Find where the given text appears and provide that cell's center as [x, y] coordinate. 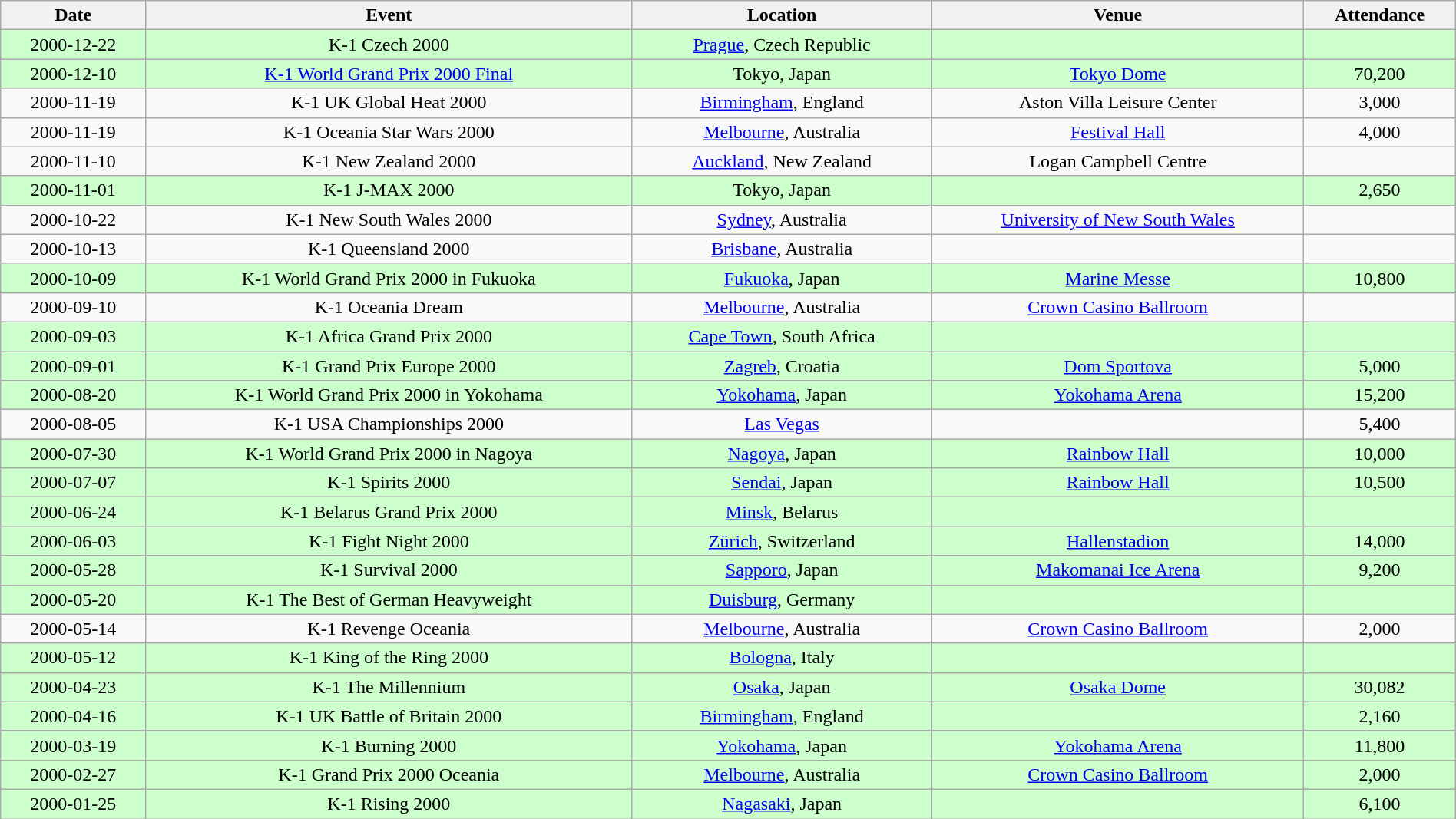
Sapporo, Japan [782, 570]
Hallenstadion [1117, 541]
K-1 Fight Night 2000 [389, 541]
K-1 World Grand Prix 2000 in Fukuoka [389, 278]
2,650 [1379, 190]
Dom Sportova [1117, 366]
Attendance [1379, 15]
2000-11-01 [74, 190]
2000-04-23 [74, 687]
2000-05-12 [74, 658]
K-1 UK Battle of Britain 2000 [389, 716]
Venue [1117, 15]
K-1 The Best of German Heavyweight [389, 599]
K-1 Grand Prix 2000 Oceania [389, 774]
Osaka, Japan [782, 687]
Marine Messe [1117, 278]
K-1 Burning 2000 [389, 745]
2000-10-22 [74, 220]
Aston Villa Leisure Center [1117, 103]
Location [782, 15]
Logan Campbell Centre [1117, 161]
Duisburg, Germany [782, 599]
Date [74, 15]
K-1 Spirits 2000 [389, 483]
2000-05-20 [74, 599]
15,200 [1379, 395]
Auckland, New Zealand [782, 161]
Makomanai Ice Arena [1117, 570]
2000-07-07 [74, 483]
K-1 USA Championships 2000 [389, 424]
3,000 [1379, 103]
K-1 UK Global Heat 2000 [389, 103]
Event [389, 15]
Festival Hall [1117, 132]
2,160 [1379, 716]
Bologna, Italy [782, 658]
K-1 World Grand Prix 2000 Final [389, 74]
K-1 Czech 2000 [389, 45]
K-1 Survival 2000 [389, 570]
K-1 New South Wales 2000 [389, 220]
4,000 [1379, 132]
K-1 The Millennium [389, 687]
2000-06-24 [74, 512]
Zagreb, Croatia [782, 366]
K-1 Africa Grand Prix 2000 [389, 336]
10,000 [1379, 454]
2000-11-10 [74, 161]
5,400 [1379, 424]
K-1 Oceania Star Wars 2000 [389, 132]
2000-02-27 [74, 774]
2000-08-05 [74, 424]
Zürich, Switzerland [782, 541]
K-1 World Grand Prix 2000 in Nagoya [389, 454]
10,500 [1379, 483]
2000-09-10 [74, 307]
K-1 Revenge Oceania [389, 629]
2000-09-03 [74, 336]
Osaka Dome [1117, 687]
K-1 Grand Prix Europe 2000 [389, 366]
11,800 [1379, 745]
14,000 [1379, 541]
K-1 Belarus Grand Prix 2000 [389, 512]
2000-05-14 [74, 629]
University of New South Wales [1117, 220]
2000-12-22 [74, 45]
Las Vegas [782, 424]
K-1 Rising 2000 [389, 804]
2000-05-28 [74, 570]
9,200 [1379, 570]
5,000 [1379, 366]
Prague, Czech Republic [782, 45]
Tokyo Dome [1117, 74]
2000-10-09 [74, 278]
K-1 Oceania Dream [389, 307]
Sydney, Australia [782, 220]
Fukuoka, Japan [782, 278]
6,100 [1379, 804]
K-1 J-MAX 2000 [389, 190]
2000-12-10 [74, 74]
K-1 Queensland 2000 [389, 249]
2000-10-13 [74, 249]
2000-07-30 [74, 454]
10,800 [1379, 278]
Cape Town, South Africa [782, 336]
K-1 World Grand Prix 2000 in Yokohama [389, 395]
Sendai, Japan [782, 483]
2000-06-03 [74, 541]
Nagasaki, Japan [782, 804]
2000-08-20 [74, 395]
Minsk, Belarus [782, 512]
K-1 King of the Ring 2000 [389, 658]
70,200 [1379, 74]
Nagoya, Japan [782, 454]
2000-04-16 [74, 716]
K-1 New Zealand 2000 [389, 161]
Brisbane, Australia [782, 249]
2000-09-01 [74, 366]
2000-01-25 [74, 804]
30,082 [1379, 687]
2000-03-19 [74, 745]
